From the cell containing the given text, extract its center point as (X, Y) coordinate. 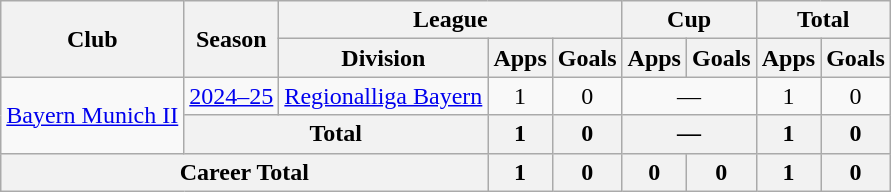
2024–25 (232, 96)
League (450, 20)
Division (384, 58)
Season (232, 39)
Cup (689, 20)
Career Total (244, 172)
Club (92, 39)
Regionalliga Bayern (384, 96)
Bayern Munich II (92, 115)
